Scan for the cell matching the given text and deliver its [X, Y] coordinate at center. 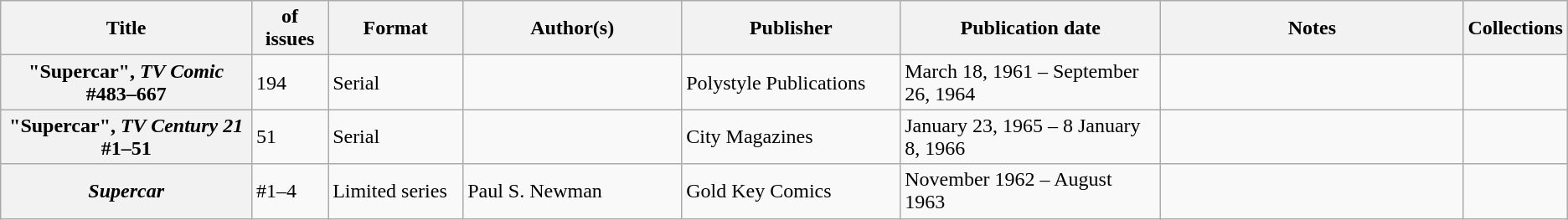
January 23, 1965 – 8 January 8, 1966 [1030, 137]
Publication date [1030, 28]
City Magazines [791, 137]
Polystyle Publications [791, 82]
#1–4 [290, 191]
Limited series [395, 191]
Supercar [126, 191]
"Supercar", TV Century 21 #1–51 [126, 137]
Gold Key Comics [791, 191]
March 18, 1961 – September 26, 1964 [1030, 82]
194 [290, 82]
Author(s) [573, 28]
Publisher [791, 28]
Format [395, 28]
51 [290, 137]
November 1962 – August 1963 [1030, 191]
"Supercar", TV Comic #483–667 [126, 82]
Paul S. Newman [573, 191]
Title [126, 28]
Notes [1312, 28]
Collections [1515, 28]
of issues [290, 28]
